Determine the [x, y] coordinate at the center of the cell enclosing the given text.  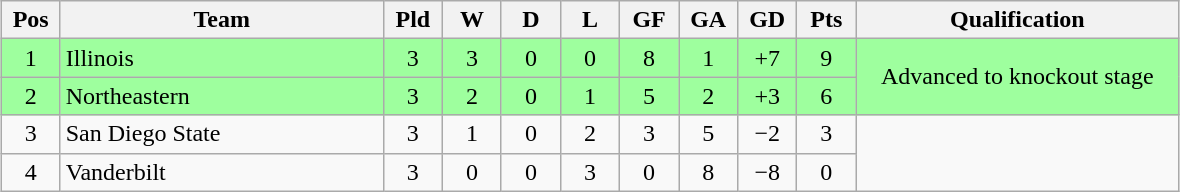
W [472, 20]
Pos [30, 20]
D [530, 20]
Team [222, 20]
+3 [768, 96]
−2 [768, 134]
GF [650, 20]
Vanderbilt [222, 172]
Illinois [222, 58]
L [590, 20]
4 [30, 172]
6 [826, 96]
GA [708, 20]
9 [826, 58]
Pts [826, 20]
San Diego State [222, 134]
GD [768, 20]
Qualification [1018, 20]
+7 [768, 58]
Northeastern [222, 96]
Advanced to knockout stage [1018, 77]
Pld [412, 20]
−8 [768, 172]
